Output the (X, Y) coordinate of the center of the cell containing the given text.  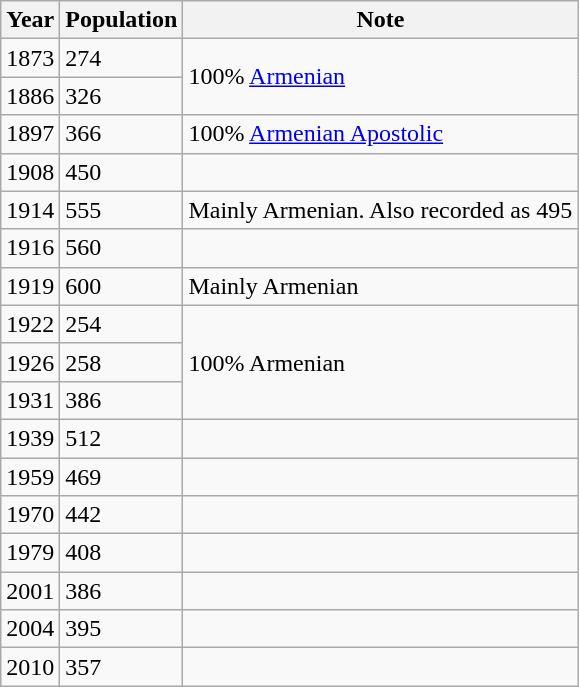
Year (30, 20)
Mainly Armenian. Also recorded as 495 (380, 210)
2010 (30, 667)
Note (380, 20)
408 (122, 553)
1979 (30, 553)
600 (122, 286)
1922 (30, 324)
2004 (30, 629)
100% Armenian Apostolic (380, 134)
442 (122, 515)
2001 (30, 591)
Mainly Armenian (380, 286)
1919 (30, 286)
1939 (30, 438)
1873 (30, 58)
258 (122, 362)
357 (122, 667)
395 (122, 629)
1931 (30, 400)
366 (122, 134)
1916 (30, 248)
469 (122, 477)
326 (122, 96)
560 (122, 248)
555 (122, 210)
1908 (30, 172)
Population (122, 20)
1897 (30, 134)
274 (122, 58)
512 (122, 438)
254 (122, 324)
1970 (30, 515)
1959 (30, 477)
450 (122, 172)
1914 (30, 210)
1926 (30, 362)
1886 (30, 96)
